From the cell containing the given text, extract its center point as [x, y] coordinate. 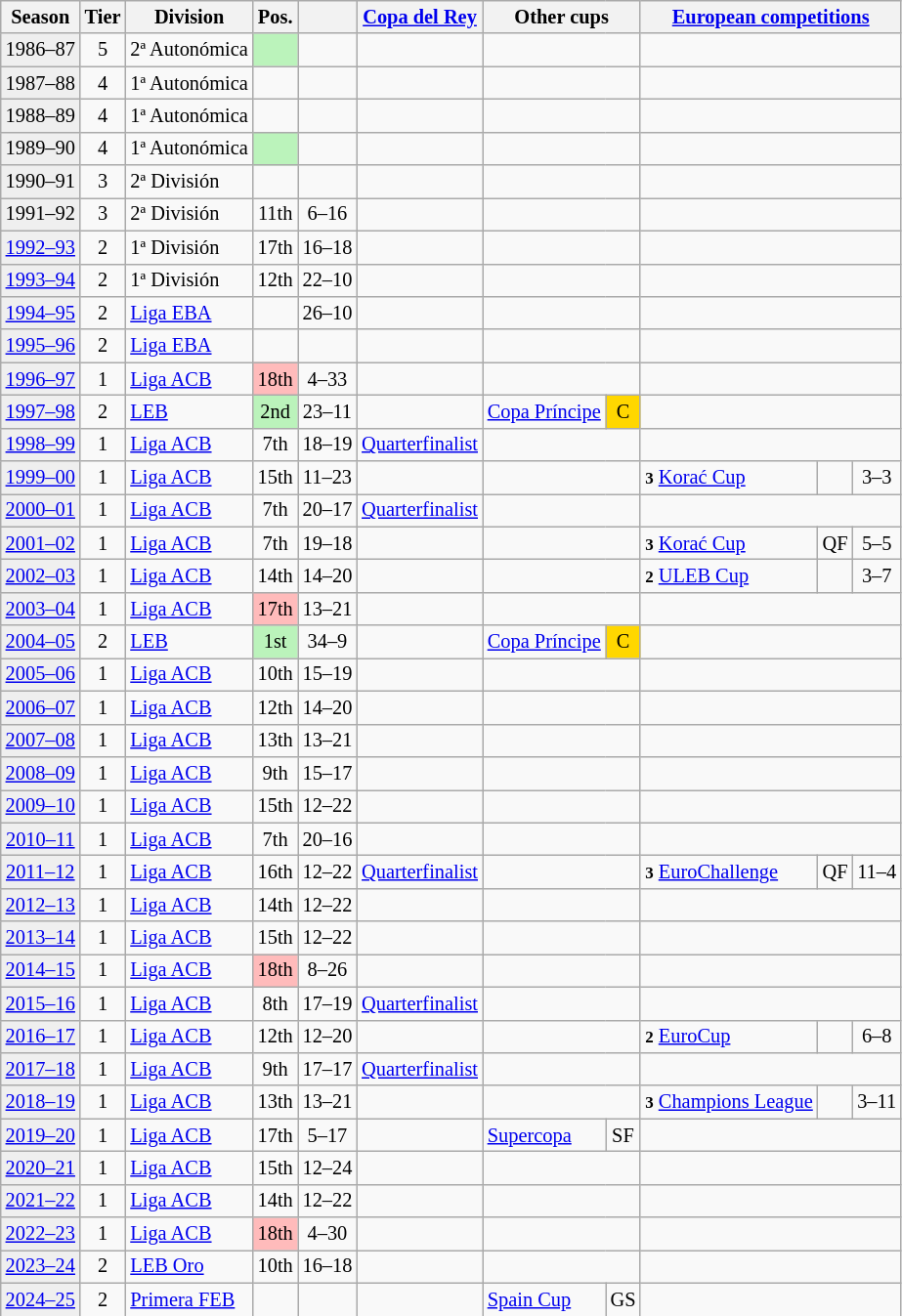
Supercopa [544, 1135]
3–3 [877, 478]
20–17 [328, 510]
1991–92 [41, 214]
2022–23 [41, 1234]
Tier [104, 17]
6–8 [877, 1037]
Other cups [562, 17]
16th [276, 871]
1990–91 [41, 182]
Pos. [276, 17]
3–7 [877, 575]
2001–02 [41, 543]
8th [276, 1003]
1987–88 [41, 83]
2016–17 [41, 1037]
2007–08 [41, 741]
2014–15 [41, 970]
1st [276, 642]
11–23 [328, 478]
3–11 [877, 1102]
European competitions [770, 17]
5–17 [328, 1135]
22–10 [328, 280]
Copa del Rey [420, 17]
4–33 [328, 379]
Division [189, 17]
15–17 [328, 773]
2015–16 [41, 1003]
1996–97 [41, 379]
2020–21 [41, 1167]
2018–19 [41, 1102]
1998–99 [41, 445]
1989–90 [41, 149]
1999–00 [41, 478]
17–17 [328, 1069]
2ª Autonómica [189, 50]
2010–11 [41, 839]
3 EuroChallenge [729, 871]
GS [623, 1299]
11th [276, 214]
4–30 [328, 1234]
2002–03 [41, 575]
1986–87 [41, 50]
12–24 [328, 1167]
15–19 [328, 674]
1993–94 [41, 280]
2017–18 [41, 1069]
2011–12 [41, 871]
Season [41, 17]
3 Champions League [729, 1102]
2 ULEB Cup [729, 575]
20–16 [328, 839]
LEB Oro [189, 1266]
2008–09 [41, 773]
2003–04 [41, 609]
Primera FEB [189, 1299]
11–4 [877, 871]
1995–96 [41, 346]
5 [104, 50]
12–20 [328, 1037]
1994–95 [41, 313]
2021–22 [41, 1201]
1997–98 [41, 411]
2023–24 [41, 1266]
2019–20 [41, 1135]
Spain Cup [544, 1299]
2009–10 [41, 806]
2006–07 [41, 707]
19–18 [328, 543]
1988–89 [41, 115]
34–9 [328, 642]
2000–01 [41, 510]
2nd [276, 411]
2005–06 [41, 674]
2012–13 [41, 905]
SF [623, 1135]
2004–05 [41, 642]
17–19 [328, 1003]
26–10 [328, 313]
5–5 [877, 543]
8–26 [328, 970]
2024–25 [41, 1299]
1992–93 [41, 247]
18–19 [328, 445]
2013–14 [41, 938]
6–16 [328, 214]
23–11 [328, 411]
2 EuroCup [729, 1037]
